Find where the given text appears and provide that cell's center as [x, y] coordinate. 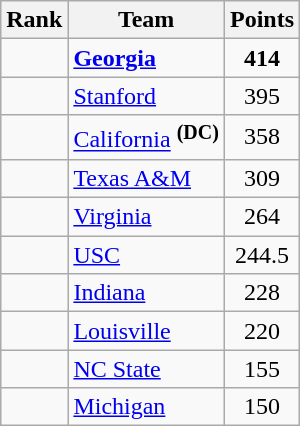
NC State [146, 369]
Rank [34, 20]
264 [262, 217]
Indiana [146, 293]
150 [262, 407]
244.5 [262, 255]
228 [262, 293]
Michigan [146, 407]
Virginia [146, 217]
Points [262, 20]
220 [262, 331]
Texas A&M [146, 178]
395 [262, 96]
California (DC) [146, 138]
358 [262, 138]
Stanford [146, 96]
155 [262, 369]
USC [146, 255]
Team [146, 20]
Georgia [146, 58]
309 [262, 178]
414 [262, 58]
Louisville [146, 331]
